Determine the [x, y] coordinate at the center of the cell enclosing the given text.  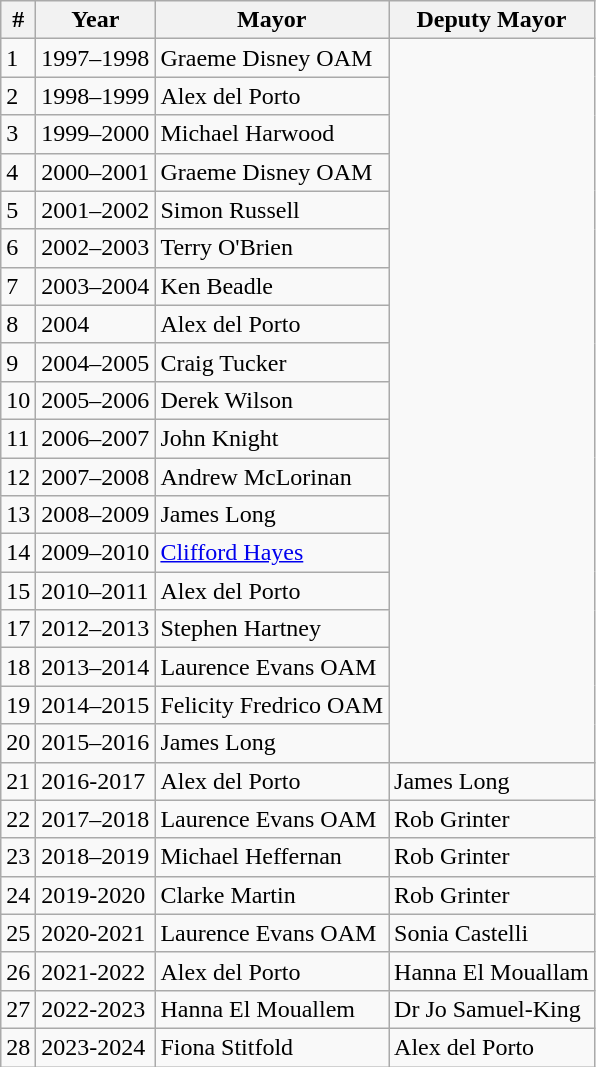
2014–2015 [96, 705]
28 [18, 1047]
2022-2023 [96, 1009]
20 [18, 743]
2002–2003 [96, 248]
13 [18, 515]
25 [18, 933]
Michael Harwood [272, 134]
15 [18, 591]
9 [18, 362]
2021-2022 [96, 971]
1999–2000 [96, 134]
10 [18, 400]
1998–1999 [96, 96]
John Knight [272, 438]
2005–2006 [96, 400]
Deputy Mayor [492, 20]
2010–2011 [96, 591]
2007–2008 [96, 477]
Stephen Hartney [272, 629]
2016-2017 [96, 781]
18 [18, 667]
# [18, 20]
Hanna El Mouallam [492, 971]
Fiona Stitfold [272, 1047]
2020-2021 [96, 933]
Terry O'Brien [272, 248]
Ken Beadle [272, 286]
27 [18, 1009]
1997–1998 [96, 58]
Derek Wilson [272, 400]
2000–2001 [96, 172]
2023-2024 [96, 1047]
2006–2007 [96, 438]
Craig Tucker [272, 362]
5 [18, 210]
2004–2005 [96, 362]
2013–2014 [96, 667]
17 [18, 629]
8 [18, 324]
24 [18, 895]
19 [18, 705]
Simon Russell [272, 210]
11 [18, 438]
2003–2004 [96, 286]
3 [18, 134]
12 [18, 477]
2019-2020 [96, 895]
26 [18, 971]
2017–2018 [96, 819]
2 [18, 96]
14 [18, 553]
21 [18, 781]
23 [18, 857]
2012–2013 [96, 629]
Sonia Castelli [492, 933]
1 [18, 58]
6 [18, 248]
2008–2009 [96, 515]
2001–2002 [96, 210]
2018–2019 [96, 857]
2015–2016 [96, 743]
7 [18, 286]
Michael Heffernan [272, 857]
Year [96, 20]
Andrew McLorinan [272, 477]
Hanna El Mouallem [272, 1009]
2009–2010 [96, 553]
Clifford Hayes [272, 553]
Mayor [272, 20]
22 [18, 819]
Felicity Fredrico OAM [272, 705]
Dr Jo Samuel-King [492, 1009]
4 [18, 172]
2004 [96, 324]
Clarke Martin [272, 895]
